Locate the cell with the specified text and output its [x, y] center coordinate. 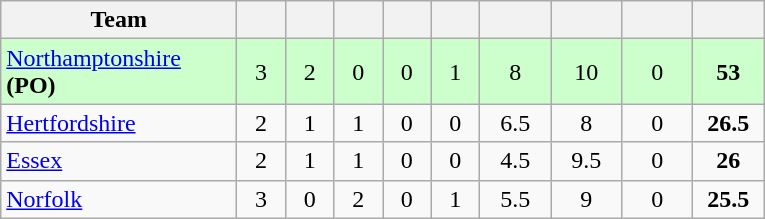
9 [586, 199]
6.5 [516, 123]
9.5 [586, 161]
4.5 [516, 161]
Norfolk [119, 199]
25.5 [728, 199]
Essex [119, 161]
Northamptonshire (PO) [119, 72]
10 [586, 72]
26.5 [728, 123]
53 [728, 72]
Hertfordshire [119, 123]
5.5 [516, 199]
26 [728, 161]
Team [119, 20]
